Return [X, Y] of the center of cell containing provided text 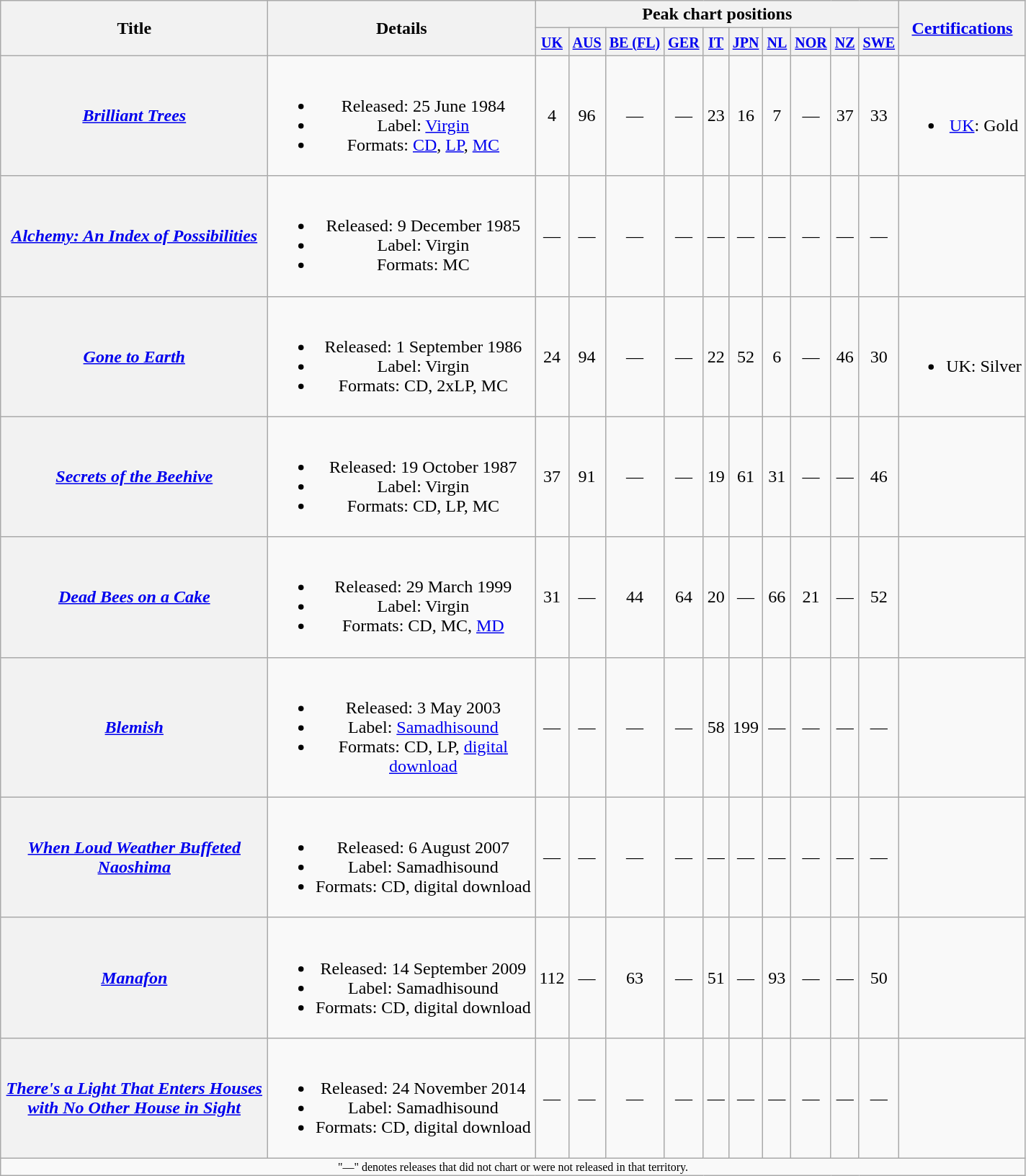
"—" denotes releases that did not chart or were not released in that territory. [513, 1167]
Released: 25 June 1984Label: VirginFormats: CD, LP, MC [402, 115]
NOR [811, 42]
19 [716, 477]
7 [777, 115]
Gone to Earth [134, 356]
NZ [844, 42]
JPN [746, 42]
4 [552, 115]
24 [552, 356]
Peak chart positions [718, 14]
51 [716, 977]
Released: 6 August 2007Label: SamadhisoundFormats: CD, digital download [402, 857]
SWE [879, 42]
When Loud Weather Buffeted Naoshima [134, 857]
Manafon [134, 977]
Released: 14 September 2009Label: SamadhisoundFormats: CD, digital download [402, 977]
50 [879, 977]
Brilliant Trees [134, 115]
Released: 19 October 1987Label: VirginFormats: CD, LP, MC [402, 477]
AUS [586, 42]
199 [746, 727]
91 [586, 477]
44 [635, 597]
30 [879, 356]
BE (FL) [635, 42]
UK: Gold [963, 115]
Released: 9 December 1985Label: VirginFormats: MC [402, 236]
33 [879, 115]
Released: 29 March 1999Label: VirginFormats: CD, MC, MD [402, 597]
Released: 1 September 1986Label: VirginFormats: CD, 2xLP, MC [402, 356]
Details [402, 28]
There's a Light That Enters Houses with No Other House in Sight [134, 1098]
22 [716, 356]
Released: 3 May 2003Label: SamadhisoundFormats: CD, LP, digital download [402, 727]
16 [746, 115]
6 [777, 356]
61 [746, 477]
Secrets of the Beehive [134, 477]
96 [586, 115]
GER [684, 42]
UK [552, 42]
Blemish [134, 727]
UK: Silver [963, 356]
20 [716, 597]
23 [716, 115]
94 [586, 356]
64 [684, 597]
Alchemy: An Index of Possibilities [134, 236]
Certifications [963, 28]
93 [777, 977]
21 [811, 597]
66 [777, 597]
112 [552, 977]
Title [134, 28]
Released: 24 November 2014Label: SamadhisoundFormats: CD, digital download [402, 1098]
IT [716, 42]
58 [716, 727]
NL [777, 42]
63 [635, 977]
Dead Bees on a Cake [134, 597]
